Detect which cell encompasses the target text, then output its (X, Y) center coordinate. 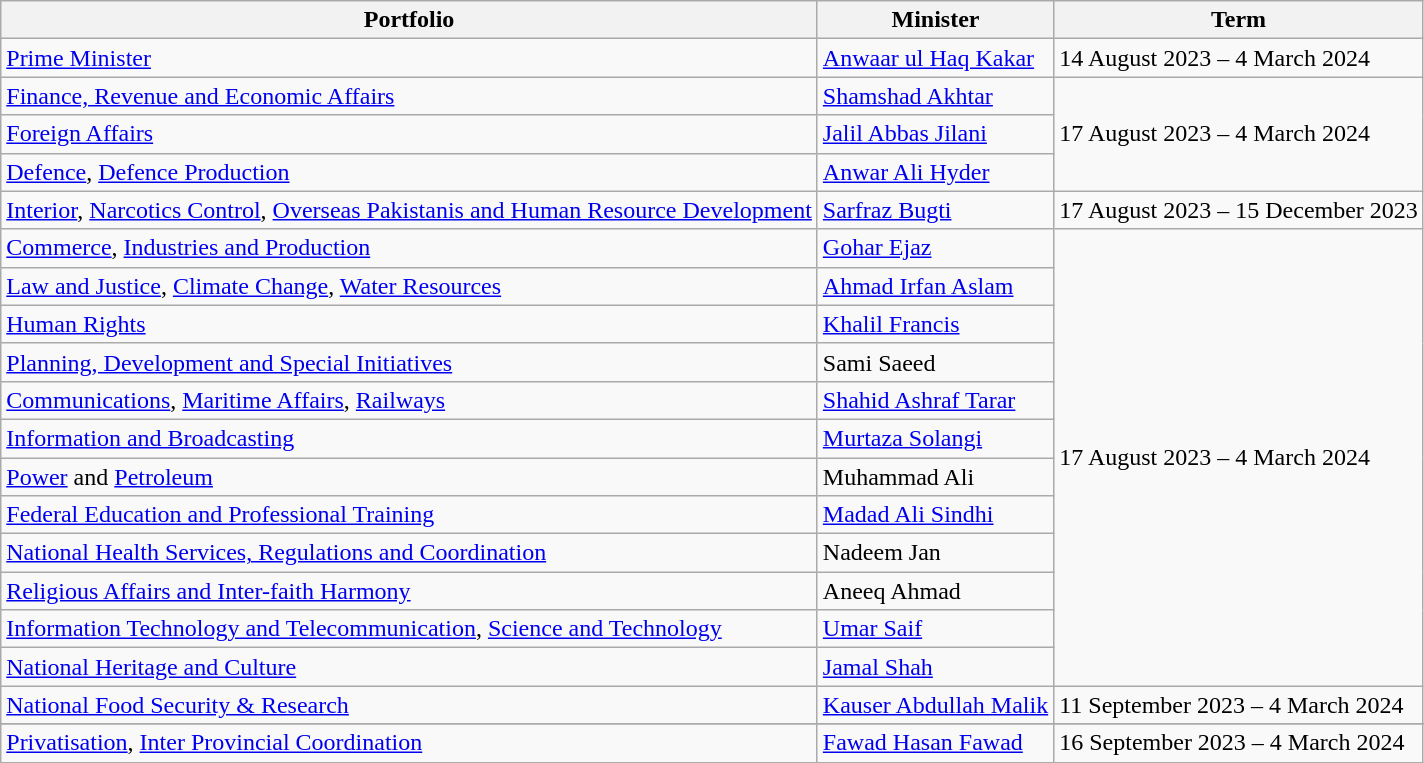
17 August 2023 – 15 December 2023 (1239, 210)
Human Rights (410, 324)
Communications, Maritime Affairs, Railways (410, 400)
National Heritage and Culture (410, 667)
Finance, Revenue and Economic Affairs (410, 96)
Fawad Hasan Fawad (935, 743)
Term (1239, 20)
Religious Affairs and Inter-faith Harmony (410, 591)
Madad Ali Sindhi (935, 515)
Gohar Ejaz (935, 248)
16 September 2023 – 4 March 2024 (1239, 743)
Anwar Ali Hyder (935, 172)
14 August 2023 – 4 March 2024 (1239, 58)
Shahid Ashraf Tarar (935, 400)
National Food Security & Research (410, 705)
Interior, Narcotics Control, Overseas Pakistanis and Human Resource Development (410, 210)
Defence, Defence Production (410, 172)
National Health Services, Regulations and Coordination (410, 553)
Aneeq Ahmad (935, 591)
Kauser Abdullah Malik (935, 705)
Nadeem Jan (935, 553)
Jamal Shah (935, 667)
Portfolio (410, 20)
Jalil Abbas Jilani (935, 134)
Minister (935, 20)
Foreign Affairs (410, 134)
Information Technology and Telecommunication, Science and Technology (410, 629)
Ahmad Irfan Aslam (935, 286)
Commerce, Industries and Production (410, 248)
Federal Education and Professional Training (410, 515)
Planning, Development and Special Initiatives (410, 362)
Law and Justice, Climate Change, Water Resources (410, 286)
Sarfraz Bugti (935, 210)
Prime Minister (410, 58)
Shamshad Akhtar (935, 96)
Privatisation, Inter Provincial Coordination (410, 743)
Muhammad Ali (935, 477)
Umar Saif (935, 629)
Information and Broadcasting (410, 438)
Anwaar ul Haq Kakar (935, 58)
11 September 2023 – 4 March 2024 (1239, 705)
Power and Petroleum (410, 477)
Sami Saeed (935, 362)
Khalil Francis (935, 324)
Murtaza Solangi (935, 438)
